Extract the (X, Y) coordinate from the center of the cell holding the provided text.  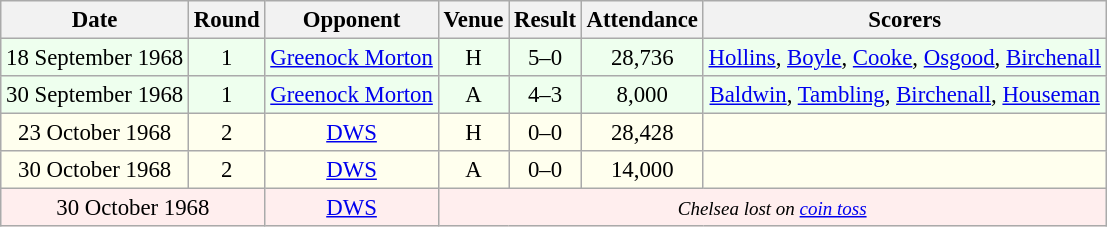
Result (546, 20)
Chelsea lost on coin toss (772, 208)
28,428 (642, 133)
8,000 (642, 95)
5–0 (546, 58)
Round (227, 20)
Date (95, 20)
Scorers (904, 20)
Venue (474, 20)
Attendance (642, 20)
23 October 1968 (95, 133)
14,000 (642, 170)
4–3 (546, 95)
18 September 1968 (95, 58)
Hollins, Boyle, Cooke, Osgood, Birchenall (904, 58)
Baldwin, Tambling, Birchenall, Houseman (904, 95)
28,736 (642, 58)
Opponent (352, 20)
30 September 1968 (95, 95)
